For the text-containing cell, return its midpoint in (X, Y) coordinate format. 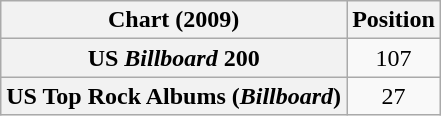
Chart (2009) (174, 20)
107 (394, 58)
27 (394, 96)
Position (394, 20)
US Billboard 200 (174, 58)
US Top Rock Albums (Billboard) (174, 96)
